Output the [X, Y] coordinate of the center of the cell containing the given text.  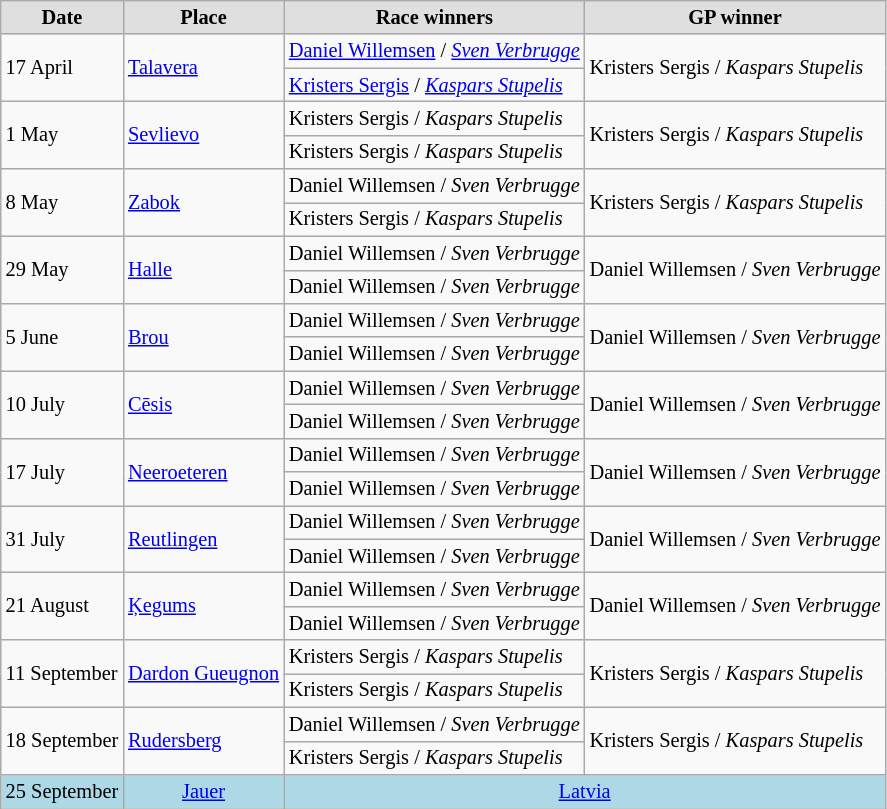
10 July [62, 404]
Date [62, 17]
11 September [62, 674]
Zabok [204, 202]
8 May [62, 202]
21 August [62, 606]
Reutlingen [204, 538]
25 September [62, 791]
17 July [62, 472]
Cēsis [204, 404]
Race winners [434, 17]
Neeroeteren [204, 472]
17 April [62, 68]
Ķegums [204, 606]
5 June [62, 336]
Place [204, 17]
Jauer [204, 791]
Dardon Gueugnon [204, 674]
Halle [204, 270]
1 May [62, 134]
29 May [62, 270]
31 July [62, 538]
Sevlievo [204, 134]
Rudersberg [204, 740]
Brou [204, 336]
Talavera [204, 68]
Latvia [584, 791]
18 September [62, 740]
GP winner [736, 17]
